Extract the (X, Y) coordinate from the center of the cell holding the provided text.  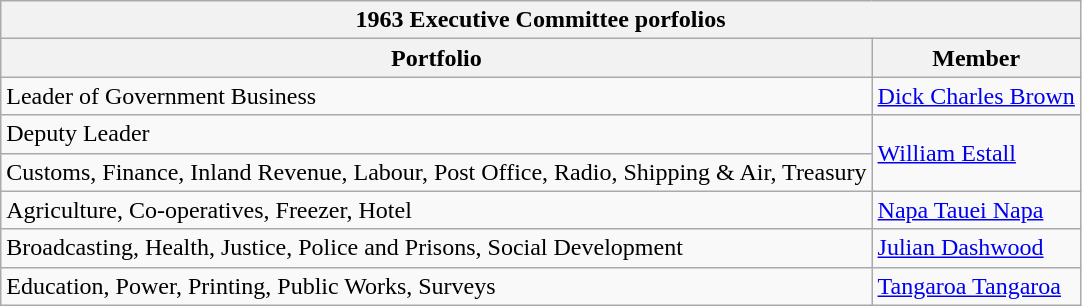
Agriculture, Co-operatives, Freezer, Hotel (436, 210)
1963 Executive Committee porfolios (541, 20)
Dick Charles Brown (976, 96)
William Estall (976, 153)
Deputy Leader (436, 134)
Julian Dashwood (976, 248)
Leader of Government Business (436, 96)
Education, Power, Printing, Public Works, Surveys (436, 286)
Broadcasting, Health, Justice, Police and Prisons, Social Development (436, 248)
Portfolio (436, 58)
Member (976, 58)
Tangaroa Tangaroa (976, 286)
Customs, Finance, Inland Revenue, Labour, Post Office, Radio, Shipping & Air, Treasury (436, 172)
Napa Tauei Napa (976, 210)
